From the cell containing the given text, extract its center point as (x, y) coordinate. 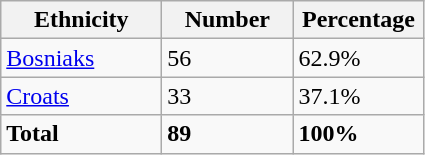
37.1% (358, 96)
33 (228, 96)
Croats (82, 96)
56 (228, 58)
89 (228, 134)
Number (228, 20)
Ethnicity (82, 20)
100% (358, 134)
Percentage (358, 20)
Total (82, 134)
62.9% (358, 58)
Bosniaks (82, 58)
